Capture the cell that displays the provided text and extract its [x, y] central coordinate. 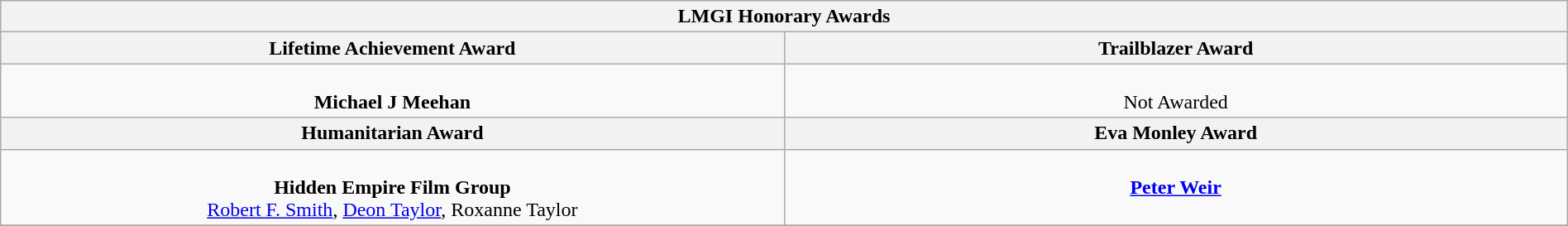
Trailblazer Award [1176, 48]
Michael J Meehan [392, 91]
Peter Weir [1176, 187]
Humanitarian Award [392, 133]
LMGI Honorary Awards [784, 17]
Lifetime Achievement Award [392, 48]
Eva Monley Award [1176, 133]
Not Awarded [1176, 91]
Hidden Empire Film GroupRobert F. Smith, Deon Taylor, Roxanne Taylor [392, 187]
